From the cell containing the given text, extract its center point as [X, Y] coordinate. 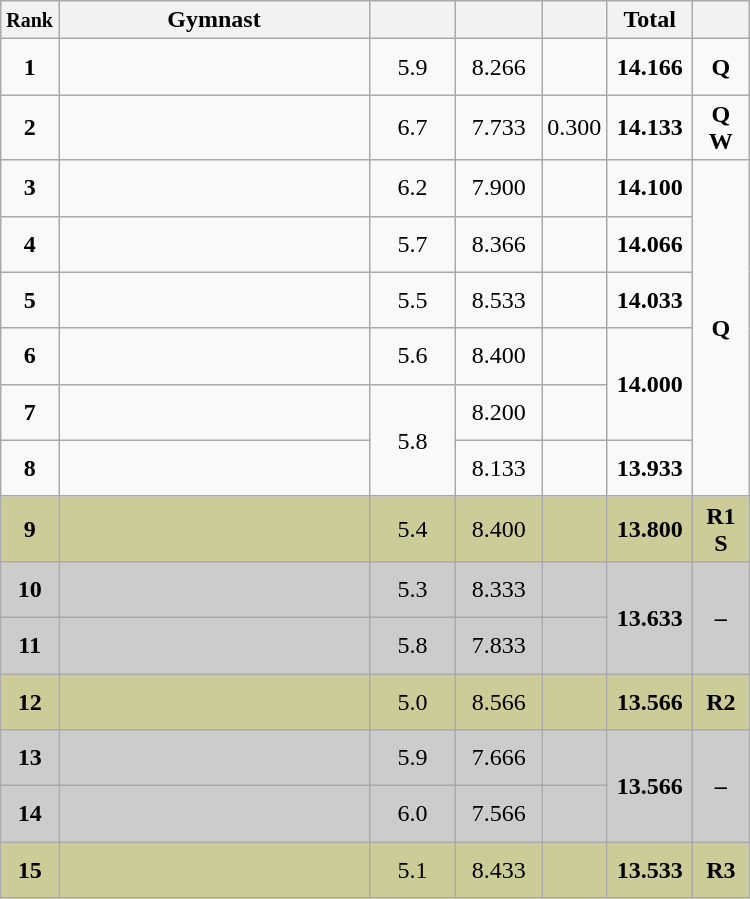
5.6 [413, 356]
0.300 [574, 128]
1 [30, 67]
9 [30, 528]
8.566 [499, 702]
14.033 [650, 300]
8.366 [499, 244]
8 [30, 468]
7.833 [499, 645]
4 [30, 244]
7.666 [499, 758]
Total [650, 20]
8.133 [499, 468]
13 [30, 758]
14.133 [650, 128]
14 [30, 814]
6.2 [413, 188]
7.733 [499, 128]
R1 S [721, 528]
14.100 [650, 188]
12 [30, 702]
2 [30, 128]
13.933 [650, 468]
Q W [721, 128]
8.533 [499, 300]
13.800 [650, 528]
14.166 [650, 67]
7.566 [499, 814]
15 [30, 870]
13.533 [650, 870]
13.633 [650, 617]
5.3 [413, 589]
5.5 [413, 300]
7 [30, 412]
3 [30, 188]
7.900 [499, 188]
14.066 [650, 244]
6.0 [413, 814]
8.200 [499, 412]
8.333 [499, 589]
10 [30, 589]
Gymnast [214, 20]
8.433 [499, 870]
14.000 [650, 384]
5 [30, 300]
11 [30, 645]
R2 [721, 702]
5.7 [413, 244]
6.7 [413, 128]
Rank [30, 20]
5.4 [413, 528]
R3 [721, 870]
8.266 [499, 67]
5.0 [413, 702]
5.1 [413, 870]
6 [30, 356]
